Locate the cell with the specified text and output its [X, Y] center coordinate. 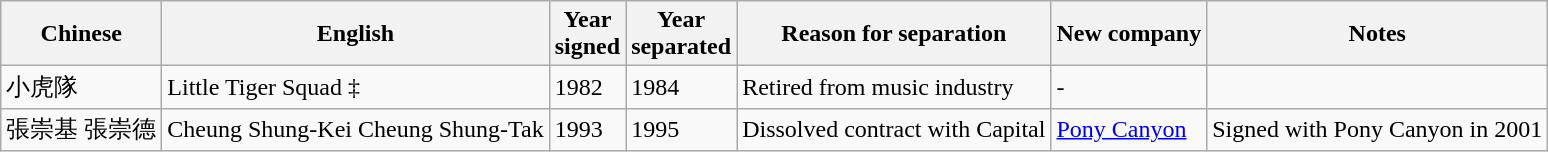
Notes [1378, 34]
Signed with Pony Canyon in 2001 [1378, 130]
Pony Canyon [1129, 130]
Chinese [82, 34]
Little Tiger Squad ‡ [356, 88]
Retired from music industry [894, 88]
New company [1129, 34]
1982 [587, 88]
張崇基 張崇德 [82, 130]
- [1129, 88]
小虎隊 [82, 88]
Cheung Shung-Kei Cheung Shung-Tak [356, 130]
1993 [587, 130]
Yearseparated [682, 34]
1984 [682, 88]
English [356, 34]
1995 [682, 130]
Yearsigned [587, 34]
Reason for separation [894, 34]
Dissolved contract with Capital [894, 130]
